Find where the given text appears and provide that cell's center as (X, Y) coordinate. 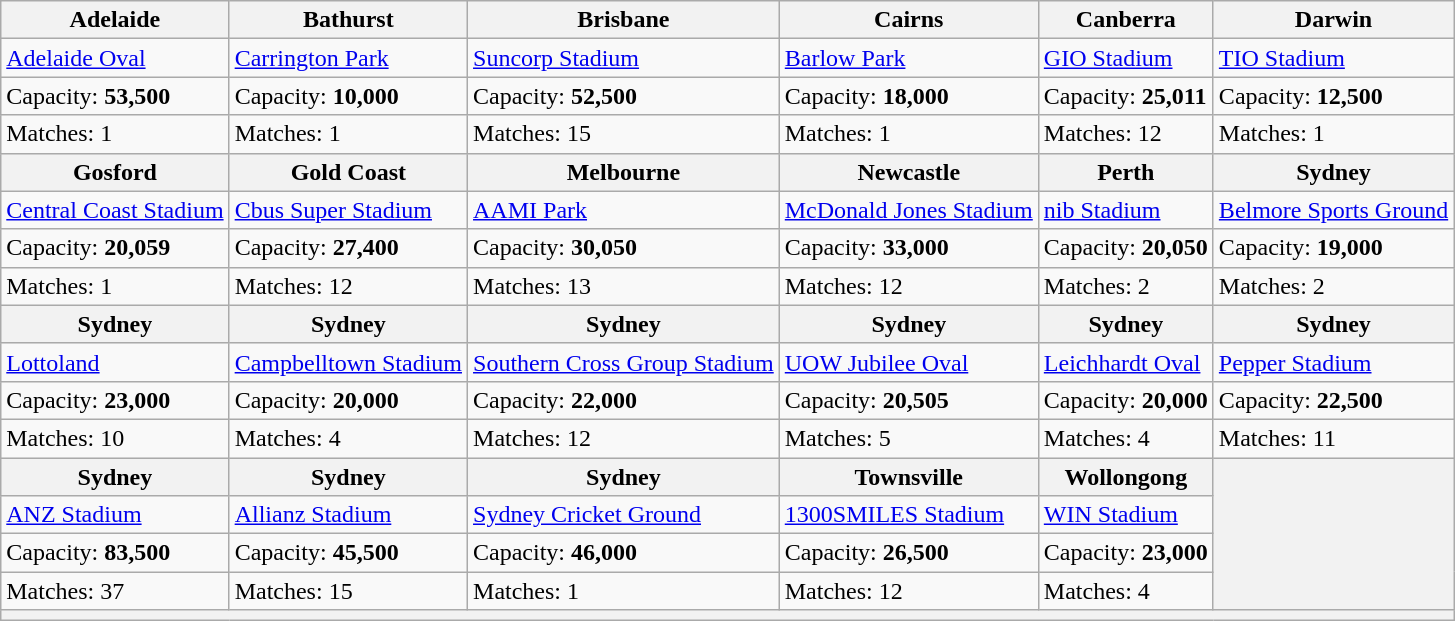
Matches: 10 (115, 438)
AAMI Park (624, 210)
Cbus Super Stadium (348, 210)
Matches: 11 (1333, 438)
Matches: 13 (624, 286)
Capacity: 26,500 (908, 553)
Capacity: 19,000 (1333, 248)
Capacity: 33,000 (908, 248)
Leichhardt Oval (1126, 362)
Allianz Stadium (348, 515)
Capacity: 83,500 (115, 553)
Capacity: 12,500 (1333, 96)
Capacity: 10,000 (348, 96)
Campbelltown Stadium (348, 362)
Capacity: 27,400 (348, 248)
Bathurst (348, 20)
Capacity: 25,011 (1126, 96)
Matches: 37 (115, 591)
Matches: 5 (908, 438)
Capacity: 46,000 (624, 553)
Melbourne (624, 172)
Capacity: 30,050 (624, 248)
Pepper Stadium (1333, 362)
ANZ Stadium (115, 515)
1300SMILES Stadium (908, 515)
Cairns (908, 20)
McDonald Jones Stadium (908, 210)
Capacity: 20,059 (115, 248)
Perth (1126, 172)
Central Coast Stadium (115, 210)
Gold Coast (348, 172)
Wollongong (1126, 477)
Darwin (1333, 20)
Adelaide Oval (115, 58)
TIO Stadium (1333, 58)
GIO Stadium (1126, 58)
Carrington Park (348, 58)
Capacity: 18,000 (908, 96)
Newcastle (908, 172)
Capacity: 20,050 (1126, 248)
Capacity: 52,500 (624, 96)
Capacity: 22,000 (624, 400)
nib Stadium (1126, 210)
Brisbane (624, 20)
Gosford (115, 172)
Capacity: 53,500 (115, 96)
Barlow Park (908, 58)
Southern Cross Group Stadium (624, 362)
Adelaide (115, 20)
Canberra (1126, 20)
Capacity: 20,505 (908, 400)
Capacity: 22,500 (1333, 400)
Suncorp Stadium (624, 58)
Belmore Sports Ground (1333, 210)
Lottoland (115, 362)
WIN Stadium (1126, 515)
Capacity: 45,500 (348, 553)
Townsville (908, 477)
UOW Jubilee Oval (908, 362)
Sydney Cricket Ground (624, 515)
